Scan for the cell matching the given text and deliver its (X, Y) coordinate at center. 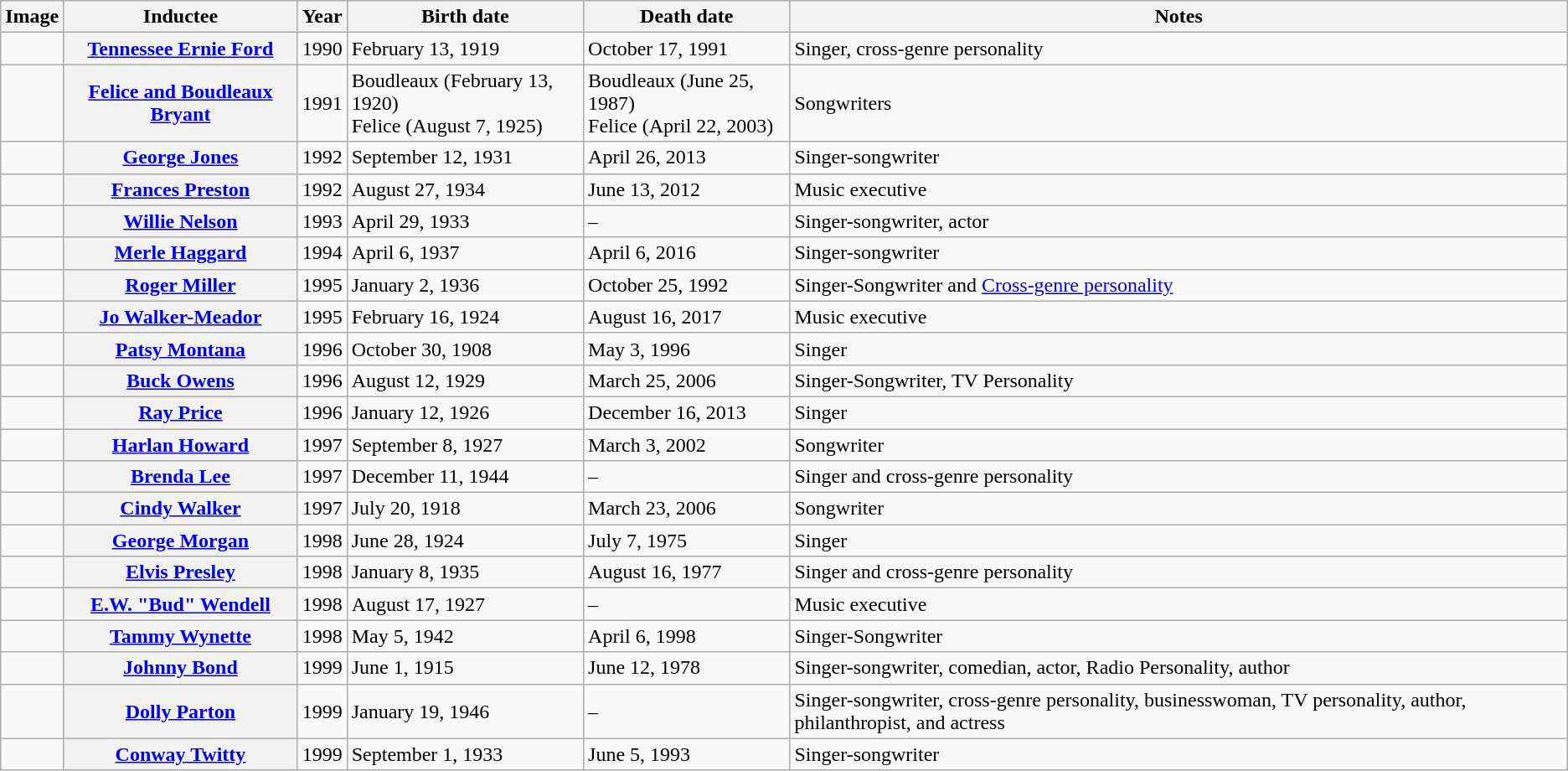
1990 (322, 49)
May 5, 1942 (465, 636)
Death date (687, 17)
George Morgan (181, 541)
September 12, 1931 (465, 158)
Singer-Songwriter and Cross-genre personality (1179, 285)
Image (32, 17)
Conway Twitty (181, 754)
October 25, 1992 (687, 285)
October 30, 1908 (465, 349)
Year (322, 17)
June 12, 1978 (687, 668)
Willie Nelson (181, 221)
December 16, 2013 (687, 412)
Singer-Songwriter (1179, 636)
January 8, 1935 (465, 572)
Merle Haggard (181, 253)
Frances Preston (181, 189)
Birth date (465, 17)
April 26, 2013 (687, 158)
April 6, 2016 (687, 253)
September 1, 1933 (465, 754)
February 16, 1924 (465, 317)
October 17, 1991 (687, 49)
August 27, 1934 (465, 189)
Cindy Walker (181, 509)
May 3, 1996 (687, 349)
February 13, 1919 (465, 49)
Harlan Howard (181, 445)
March 3, 2002 (687, 445)
Singer, cross-genre personality (1179, 49)
January 2, 1936 (465, 285)
December 11, 1944 (465, 477)
Singer-songwriter, actor (1179, 221)
June 1, 1915 (465, 668)
Felice and Boudleaux Bryant (181, 103)
August 16, 1977 (687, 572)
Singer-songwriter, cross-genre personality, businesswoman, TV personality, author, philanthropist, and actress (1179, 711)
Boudleaux (February 13, 1920)Felice (August 7, 1925) (465, 103)
Tennessee Ernie Ford (181, 49)
August 17, 1927 (465, 604)
July 7, 1975 (687, 541)
Songwriters (1179, 103)
Singer-Songwriter, TV Personality (1179, 380)
Notes (1179, 17)
Jo Walker-Meador (181, 317)
April 29, 1933 (465, 221)
1991 (322, 103)
George Jones (181, 158)
Elvis Presley (181, 572)
June 28, 1924 (465, 541)
June 13, 2012 (687, 189)
August 12, 1929 (465, 380)
April 6, 1937 (465, 253)
March 25, 2006 (687, 380)
Singer-songwriter, comedian, actor, Radio Personality, author (1179, 668)
June 5, 1993 (687, 754)
April 6, 1998 (687, 636)
Roger Miller (181, 285)
E.W. "Bud" Wendell (181, 604)
January 12, 1926 (465, 412)
July 20, 1918 (465, 509)
Buck Owens (181, 380)
Johnny Bond (181, 668)
September 8, 1927 (465, 445)
1994 (322, 253)
Dolly Parton (181, 711)
March 23, 2006 (687, 509)
Brenda Lee (181, 477)
January 19, 1946 (465, 711)
Inductee (181, 17)
Patsy Montana (181, 349)
Tammy Wynette (181, 636)
Boudleaux (June 25, 1987)Felice (April 22, 2003) (687, 103)
August 16, 2017 (687, 317)
Ray Price (181, 412)
1993 (322, 221)
